Capture the cell that displays the provided text and extract its (X, Y) central coordinate. 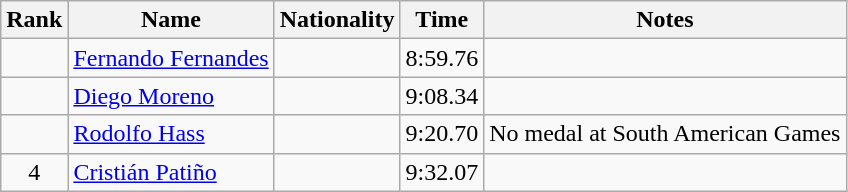
9:08.34 (442, 96)
Cristián Patiño (171, 172)
Diego Moreno (171, 96)
Fernando Fernandes (171, 58)
8:59.76 (442, 58)
Name (171, 20)
Notes (665, 20)
Time (442, 20)
Nationality (337, 20)
No medal at South American Games (665, 134)
9:32.07 (442, 172)
Rank (34, 20)
4 (34, 172)
Rodolfo Hass (171, 134)
9:20.70 (442, 134)
